Search for the cell housing the specified text and yield its (x, y) center coordinate. 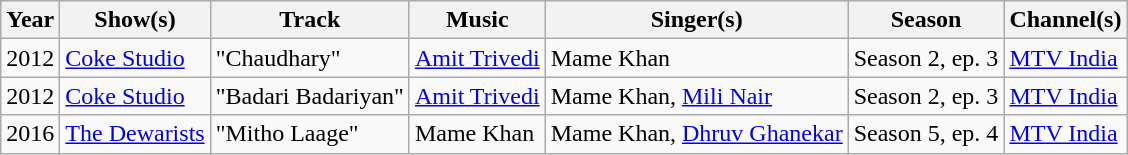
"Mitho Laage" (310, 134)
"Badari Badariyan" (310, 96)
Season (926, 20)
Music (477, 20)
Track (310, 20)
Singer(s) (696, 20)
Channel(s) (1066, 20)
"Chaudhary" (310, 58)
2016 (30, 134)
Mame Khan, Dhruv Ghanekar (696, 134)
Season 5, ep. 4 (926, 134)
Mame Khan, Mili Nair (696, 96)
Year (30, 20)
The Dewarists (135, 134)
Show(s) (135, 20)
